Extract the [x, y] coordinate from the center of the cell holding the provided text.  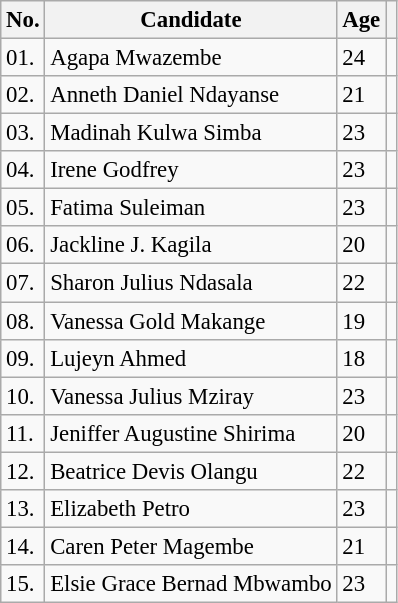
05. [23, 208]
Elizabeth Petro [191, 509]
18 [362, 358]
Anneth Daniel Ndayanse [191, 95]
Elsie Grace Bernad Mbwambo [191, 584]
08. [23, 321]
04. [23, 170]
24 [362, 58]
12. [23, 471]
13. [23, 509]
Vanessa Gold Makange [191, 321]
02. [23, 95]
11. [23, 433]
Irene Godfrey [191, 170]
03. [23, 133]
Jeniffer Augustine Shirima [191, 433]
Jackline J. Kagila [191, 245]
Age [362, 20]
Fatima Suleiman [191, 208]
Sharon Julius Ndasala [191, 283]
No. [23, 20]
10. [23, 396]
19 [362, 321]
Lujeyn Ahmed [191, 358]
Madinah Kulwa Simba [191, 133]
07. [23, 283]
01. [23, 58]
Candidate [191, 20]
14. [23, 546]
15. [23, 584]
Vanessa Julius Mziray [191, 396]
Beatrice Devis Olangu [191, 471]
Caren Peter Magembe [191, 546]
06. [23, 245]
Agapa Mwazembe [191, 58]
09. [23, 358]
